Detect which cell encompasses the target text, then output its [x, y] center coordinate. 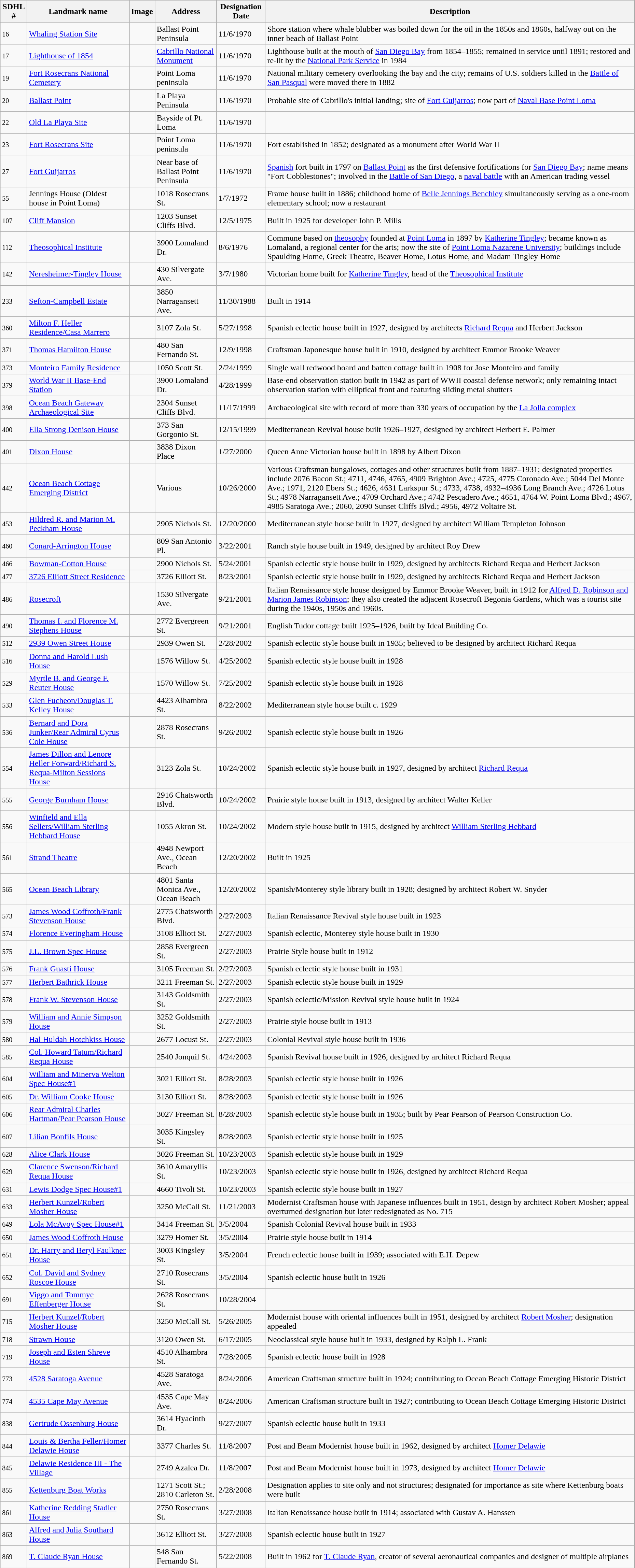
9/26/2002 [241, 732]
631 [14, 1189]
373 [14, 368]
844 [14, 1446]
Spanish eclectic style house built in 1927, designed by architect Richard Requa [450, 768]
Hildred R. and Marion M. Peckham House [78, 524]
Winfield and Ella Sellers/William Sterling Hebbard House [78, 826]
2677 Locust St. [186, 1039]
5/24/2001 [241, 564]
10/28/2004 [241, 1299]
2749 Azalea Dr. [186, 1468]
Sefton-Campbell Estate [78, 301]
604 [14, 1079]
5/22/2008 [241, 1556]
869 [14, 1556]
Milton F. Heller Residence/Casa Marrero [78, 328]
Mediterranean style house built c. 1929 [450, 705]
Designation Date [241, 12]
3838 Dixon Place [186, 452]
1055 Akron St. [186, 826]
3035 Kingsley St. [186, 1137]
20 [14, 100]
Dixon House [78, 452]
6/17/2005 [241, 1339]
576 [14, 969]
5/27/1998 [241, 328]
Modern style house built in 1915, designed by architect William Sterling Hebbard [450, 826]
Near base of Ballast Point Peninsula [186, 171]
Queen Anne Victorian house built in 1898 by Albert Dixon [450, 452]
529 [14, 683]
2540 Jonquil St. [186, 1057]
Spanish eclectic house built in 1927 [450, 1535]
Spanish eclectic style house built in 1935; believed to be designed by architect Richard Requa [450, 643]
1/27/2000 [241, 452]
556 [14, 826]
3143 Goldsmith St. [186, 999]
Italian Renaissance Revival style house built in 1923 [450, 916]
3726 Elliott Street Residence [78, 576]
Spanish eclectic/Mission Revival style house built in 1924 [450, 999]
4423 Alhambra St. [186, 705]
233 [14, 301]
Alice Clark House [78, 1154]
James Wood Coffroth House [78, 1237]
Spanish eclectic house built in 1926 [450, 1277]
577 [14, 982]
Strand Theatre [78, 858]
Glen Fucheon/Douglas T. Kelley House [78, 705]
1576 Willow St. [186, 661]
Kettenburg Boat Works [78, 1490]
379 [14, 385]
11/21/2003 [241, 1207]
863 [14, 1535]
580 [14, 1039]
8/6/1976 [241, 247]
12/9/1998 [241, 350]
Built in 1914 [450, 301]
2858 Evergreen St. [186, 951]
719 [14, 1357]
Clarence Swenson/Richard Requa House [78, 1171]
554 [14, 768]
National military cemetery overlooking the bay and the city; remains of U.S. soldiers killed in the Battle of San Pasqual were moved there in 1882 [450, 78]
3610 Amaryllis St. [186, 1171]
Prairie Style house built in 1912 [450, 951]
10/26/2000 [241, 488]
J.L. Brown Spec House [78, 951]
English Tudor cottage built 1925–1926, built by Ideal Building Co. [450, 625]
Thomas Hamilton House [78, 350]
Various [186, 488]
4528 Saratoga Ave. [186, 1379]
Italian Renaissance house built in 1914; associated with Gustav A. Hanssen [450, 1512]
652 [14, 1277]
Post and Beam Modernist house built in 1973, designed by architect Homer Delawie [450, 1468]
561 [14, 858]
Address [186, 12]
American Craftsman structure built in 1927; contributing to Ocean Beach Cottage Emerging Historic District [450, 1401]
Spanish eclectic house built in 1928 [450, 1357]
3377 Charles St. [186, 1446]
2628 Rosecrans St. [186, 1299]
3105 Freeman St. [186, 969]
2304 Sunset Cliffs Blvd. [186, 408]
William and Annie Simpson House [78, 1021]
Built in 1925 for developer John P. Mills [450, 220]
Col. Howard Tatum/Richard Requa House [78, 1057]
3279 Homer St. [186, 1237]
Prairie style house built in 1913, designed by architect Walter Keller [450, 799]
55 [14, 198]
1018 Rosecrans St. [186, 198]
12/15/1999 [241, 429]
1271 Scott St.; 2810 Carleton St. [186, 1490]
4510 Alhambra St. [186, 1357]
Lewis Dodge Spec House#1 [78, 1189]
2/24/1999 [241, 368]
Image [142, 12]
Neoclassical style house built in 1933, designed by Ralph L. Frank [450, 1339]
651 [14, 1255]
4660 Tivoli St. [186, 1189]
Spanish eclectic house built in 1933 [450, 1423]
628 [14, 1154]
James Wood Coffroth/Frank Stevenson House [78, 916]
1/7/1972 [241, 198]
809 San Antonio Pl. [186, 546]
466 [14, 564]
112 [14, 247]
691 [14, 1299]
3003 Kingsley St. [186, 1255]
Shore station where whale blubber was boiled down for the oil in the 1850s and 1860s, halfway out on the inner beach of Ballast Point [450, 33]
Spanish Revival house built in 1926, designed by architect Richard Requa [450, 1057]
Ballast Point [78, 100]
Craftsman Japonesque house built in 1910, designed by architect Emmor Brooke Weaver [450, 350]
490 [14, 625]
Monteiro Family Residence [78, 368]
401 [14, 452]
3026 Freeman St. [186, 1154]
718 [14, 1339]
2900 Nichols St. [186, 564]
11/30/1988 [241, 301]
Viggo and Tommye Effenberger House [78, 1299]
Rear Admiral Charles Hartman/Pear Pearson House [78, 1114]
4948 Newport Ave., Ocean Beach [186, 858]
Old La Playa Site [78, 122]
Jennings House (Oldest house in Point Loma) [78, 198]
2916 Chatsworth Blvd. [186, 799]
371 [14, 350]
Ocean Beach Cottage Emerging District [78, 488]
107 [14, 220]
Spanish eclectic style house built in 1925 [450, 1137]
486 [14, 599]
650 [14, 1237]
Ranch style house built in 1949, designed by architect Roy Drew [450, 546]
Dr. William Cooke House [78, 1097]
9/27/2007 [241, 1423]
American Craftsman structure built in 1924; contributing to Ocean Beach Cottage Emerging Historic District [450, 1379]
3123 Zola St. [186, 768]
607 [14, 1137]
142 [14, 274]
Spanish eclectic style house built in 1931 [450, 969]
Fort established in 1852; designated as a monument after World War II [450, 145]
Built in 1925 [450, 858]
T. Claude Ryan House [78, 1556]
477 [14, 576]
2772 Evergreen St. [186, 625]
Herbert Bathrick House [78, 982]
Lola McAvoy Spec House#1 [78, 1224]
Frank W. Stevenson House [78, 999]
4/24/2003 [241, 1057]
2710 Rosecrans St. [186, 1277]
SDHL # [14, 12]
Ella Strong Denison House [78, 429]
Dr. Harry and Beryl Faulkner House [78, 1255]
Spanish eclectic style house built in 1935; built by Pear Pearson of Pearson Construction Co. [450, 1114]
3/22/2001 [241, 546]
3614 Hyacinth Dr. [186, 1423]
855 [14, 1490]
World War II Base-End Station [78, 385]
La Playa Peninsula [186, 100]
3120 Owen St. [186, 1339]
Theosophical Institute [78, 247]
Strawn House [78, 1339]
1530 Silvergate Ave. [186, 599]
Delawie Residence III - The Village [78, 1468]
4801 Santa Monica Ave., Ocean Beach [186, 889]
3/7/1980 [241, 274]
533 [14, 705]
Cabrillo National Monument [186, 56]
516 [14, 661]
845 [14, 1468]
Gertrude Ossenburg House [78, 1423]
Lilian Bonfils House [78, 1137]
Ocean Beach Gateway Archaeological Site [78, 408]
3027 Freeman St. [186, 1114]
480 San Fernando St. [186, 350]
Rosecroft [78, 599]
3107 Zola St. [186, 328]
12/5/1975 [241, 220]
11/17/1999 [241, 408]
French eclectic house built in 1939; associated with E.H. Depew [450, 1255]
3414 Freeman St. [186, 1224]
Alfred and Julia Southard House [78, 1535]
4/25/2002 [241, 661]
430 Silvergate Ave. [186, 274]
606 [14, 1114]
Post and Beam Modernist house built in 1962, designed by architect Homer Delawie [450, 1446]
3850 Narragansett Ave. [186, 301]
360 [14, 328]
3612 Elliott St. [186, 1535]
1570 Willow St. [186, 683]
Prairie style house built in 1913 [450, 1021]
1050 Scott St. [186, 368]
8/23/2001 [241, 576]
23 [14, 145]
575 [14, 951]
Donna and Harold Lush House [78, 661]
27 [14, 171]
Louis & Bertha Feller/Homer Delawie House [78, 1446]
3130 Elliott St. [186, 1097]
Neresheimer-Tingley House [78, 274]
1203 Sunset Cliffs Blvd. [186, 220]
715 [14, 1322]
3021 Elliott St. [186, 1079]
2878 Rosecrans St. [186, 732]
2939 Owen Street House [78, 643]
5/26/2005 [241, 1322]
398 [14, 408]
Bernard and Dora Junker/Rear Admiral Cyrus Cole House [78, 732]
Spanish eclectic style house built in 1926, designed by architect Richard Requa [450, 1171]
773 [14, 1379]
Florence Everingham House [78, 933]
2939 Owen St. [186, 643]
Cliff Mansion [78, 220]
565 [14, 889]
2/28/2008 [241, 1490]
Archaeological site with record of more than 330 years of occupation by the La Jolla complex [450, 408]
2775 Chatsworth Blvd. [186, 916]
Victorian home built for Katherine Tingley, head of the Theosophical Institute [450, 274]
578 [14, 999]
Whaling Station Site [78, 33]
8/22/2002 [241, 705]
2905 Nichols St. [186, 524]
Mediterranean style house built in 1927, designed by architect William Templeton Johnson [450, 524]
605 [14, 1097]
442 [14, 488]
Conard-Arrington House [78, 546]
4/28/1999 [241, 385]
4528 Saratoga Avenue [78, 1379]
12/20/2000 [241, 524]
Fort Rosecrans National Cemetery [78, 78]
774 [14, 1401]
Hal Huldah Hotchkiss House [78, 1039]
17 [14, 56]
4535 Cape May Avenue [78, 1401]
Built in 1962 for T. Claude Ryan, creator of several aeronautical companies and designer of multiple airplanes [450, 1556]
Col. David and Sydney Roscoe House [78, 1277]
7/28/2005 [241, 1357]
Landmark name [78, 12]
460 [14, 546]
James Dillon and Lenore Heller Forward/Richard S. Requa-Milton Sessions House [78, 768]
Bowman-Cotton House [78, 564]
2750 Rosecrans St. [186, 1512]
Fort Guijarros [78, 171]
373 San Gorgonio St. [186, 429]
Frank Guasti House [78, 969]
579 [14, 1021]
George Burnham House [78, 799]
Katherine Redding Stadler House [78, 1512]
19 [14, 78]
574 [14, 933]
633 [14, 1207]
585 [14, 1057]
3108 Elliott St. [186, 933]
Lighthouse of 1854 [78, 56]
Frame house built in 1886; childhood home of Belle Jennings Benchley simultaneously serving as a one-room elementary school; now a restaurant [450, 198]
573 [14, 916]
Description [450, 12]
16 [14, 33]
555 [14, 799]
Spanish eclectic, Monterey style house built in 1930 [450, 933]
4535 Cape May Ave. [186, 1401]
Designation applies to site only and not structures; designated for importance as site where Kettenburg boats were built [450, 1490]
453 [14, 524]
3252 Goldsmith St. [186, 1021]
Spanish Colonial Revival house built in 1933 [450, 1224]
536 [14, 732]
7/25/2002 [241, 683]
3211 Freeman St. [186, 982]
Bayside of Pt. Loma [186, 122]
Spanish/Monterey style library built in 1928; designed by architect Robert W. Snyder [450, 889]
Fort Rosecrans Site [78, 145]
400 [14, 429]
512 [14, 643]
2/28/2002 [241, 643]
861 [14, 1512]
Ballast Point Peninsula [186, 33]
Spanish eclectic house built in 1927, designed by architects Richard Requa and Herbert Jackson [450, 328]
Ocean Beach Library [78, 889]
Myrtle B. and George F. Reuter House [78, 683]
838 [14, 1423]
629 [14, 1171]
Probable site of Cabrillo's initial landing; site of Fort Guijarros; now part of Naval Base Point Loma [450, 100]
3726 Elliott St. [186, 576]
Prairie style house built in 1914 [450, 1237]
Modernist house with oriental influences built in 1951, designed by architect Robert Mosher; designation appealed [450, 1322]
Thomas I. and Florence M. Stephens House [78, 625]
William and Minerva Welton Spec House#1 [78, 1079]
Colonial Revival style house built in 1936 [450, 1039]
Single wall redwood board and batten cottage built in 1908 for Jose Monteiro and family [450, 368]
Joseph and Esten Shreve House [78, 1357]
Spanish eclectic style house built in 1927 [450, 1189]
22 [14, 122]
Mediterranean Revival house built 1926–1927, designed by architect Herbert E. Palmer [450, 429]
649 [14, 1224]
548 San Fernando St. [186, 1556]
